Find where the given text appears and provide that cell's center as [X, Y] coordinate. 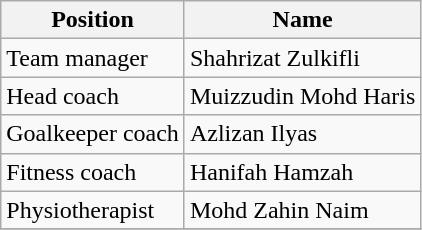
Team manager [93, 58]
Hanifah Hamzah [302, 172]
Muizzudin Mohd Haris [302, 96]
Physiotherapist [93, 210]
Shahrizat Zulkifli [302, 58]
Azlizan Ilyas [302, 134]
Position [93, 20]
Fitness coach [93, 172]
Mohd Zahin Naim [302, 210]
Goalkeeper coach [93, 134]
Name [302, 20]
Head coach [93, 96]
